Detect which cell encompasses the target text, then output its [X, Y] center coordinate. 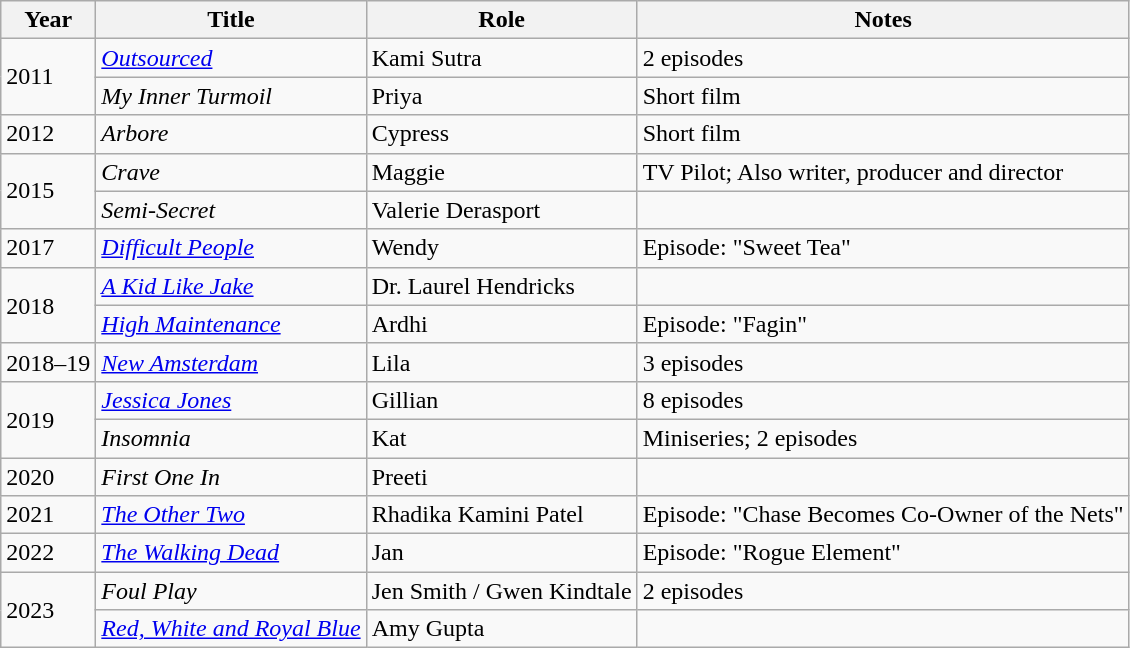
8 episodes [883, 400]
2017 [48, 248]
2022 [48, 553]
3 episodes [883, 362]
Gillian [502, 400]
Jessica Jones [231, 400]
Jan [502, 553]
Foul Play [231, 591]
Episode: "Rogue Element" [883, 553]
2012 [48, 134]
Notes [883, 20]
Insomnia [231, 438]
A Kid Like Jake [231, 286]
Arbore [231, 134]
Rhadika Kamini Patel [502, 515]
Episode: "Sweet Tea" [883, 248]
2020 [48, 477]
Cypress [502, 134]
Priya [502, 96]
Maggie [502, 172]
High Maintenance [231, 324]
New Amsterdam [231, 362]
Valerie Derasport [502, 210]
2019 [48, 419]
2015 [48, 191]
Wendy [502, 248]
Semi-Secret [231, 210]
Role [502, 20]
2011 [48, 77]
2018 [48, 305]
2023 [48, 610]
Miniseries; 2 episodes [883, 438]
Red, White and Royal Blue [231, 629]
2018–19 [48, 362]
The Other Two [231, 515]
Amy Gupta [502, 629]
Year [48, 20]
The Walking Dead [231, 553]
Episode: "Chase Becomes Co-Owner of the Nets" [883, 515]
Preeti [502, 477]
Kami Sutra [502, 58]
My Inner Turmoil [231, 96]
Difficult People [231, 248]
Episode: "Fagin" [883, 324]
Lila [502, 362]
Dr. Laurel Hendricks [502, 286]
Crave [231, 172]
2021 [48, 515]
First One In [231, 477]
Kat [502, 438]
TV Pilot; Also writer, producer and director [883, 172]
Ardhi [502, 324]
Title [231, 20]
Outsourced [231, 58]
Jen Smith / Gwen Kindtale [502, 591]
